Detect which cell encompasses the target text, then output its (x, y) center coordinate. 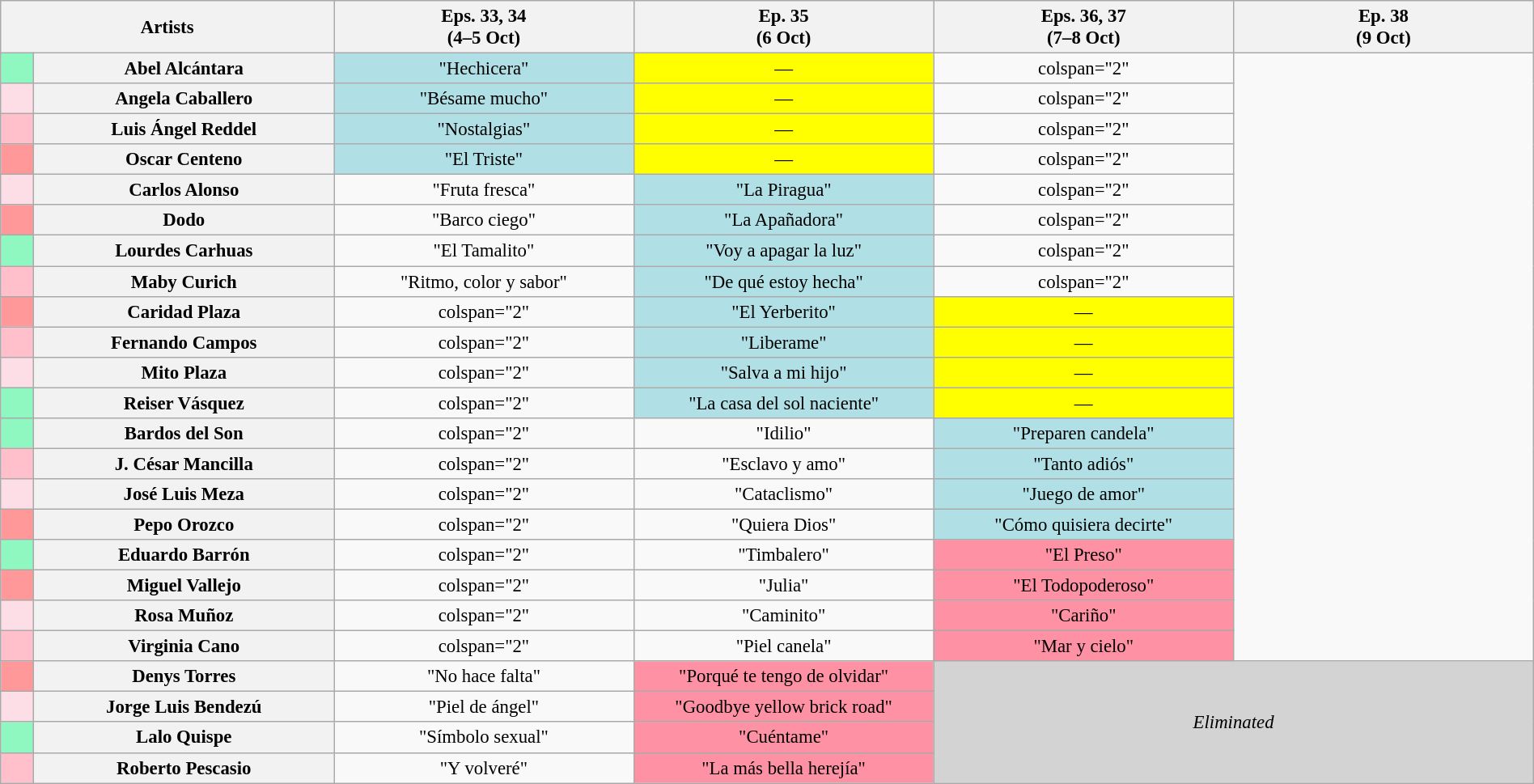
Carlos Alonso (184, 190)
"Símbolo sexual" (484, 738)
J. César Mancilla (184, 464)
"Goodbye yellow brick road" (783, 707)
"Y volveré" (484, 768)
Eduardo Barrón (184, 555)
Miguel Vallejo (184, 586)
"El Todopoderoso" (1084, 586)
Maby Curich (184, 282)
Ep. 38(9 Oct) (1384, 28)
"Cataclismo" (783, 494)
"Piel canela" (783, 646)
"Caminito" (783, 616)
"Voy a apagar la luz" (783, 251)
"Juego de amor" (1084, 494)
Jorge Luis Bendezú (184, 707)
"Fruta fresca" (484, 190)
"De qué estoy hecha" (783, 282)
Lalo Quispe (184, 738)
Oscar Centeno (184, 159)
Bardos del Son (184, 434)
Virginia Cano (184, 646)
"Tanto adiós" (1084, 464)
Denys Torres (184, 676)
Luis Ángel Reddel (184, 129)
"Cariño" (1084, 616)
"Liberame" (783, 342)
"Timbalero" (783, 555)
"El Preso" (1084, 555)
"Bésame mucho" (484, 99)
Eps. 33, 34(4–5 Oct) (484, 28)
"Piel de ángel" (484, 707)
Dodo (184, 221)
Pepo Orozco (184, 524)
Artists (167, 28)
Mito Plaza (184, 372)
Roberto Pescasio (184, 768)
Lourdes Carhuas (184, 251)
"Nostalgias" (484, 129)
Abel Alcántara (184, 69)
"Ritmo, color y sabor" (484, 282)
Ep. 35(6 Oct) (783, 28)
Eliminated (1233, 722)
"La casa del sol naciente" (783, 403)
"Cómo quisiera decirte" (1084, 524)
"El Triste" (484, 159)
"El Yerberito" (783, 311)
Caridad Plaza (184, 311)
Reiser Vásquez (184, 403)
"Porqué te tengo de olvidar" (783, 676)
"El Tamalito" (484, 251)
Eps. 36, 37(7–8 Oct) (1084, 28)
"Barco ciego" (484, 221)
"Esclavo y amo" (783, 464)
José Luis Meza (184, 494)
"Idilio" (783, 434)
"Cuéntame" (783, 738)
"La Piragua" (783, 190)
"Julia" (783, 586)
"No hace falta" (484, 676)
"La más bella herejía" (783, 768)
Rosa Muñoz (184, 616)
"Salva a mi hijo" (783, 372)
"Quiera Dios" (783, 524)
"Mar y cielo" (1084, 646)
Fernando Campos (184, 342)
"Preparen candela" (1084, 434)
"Hechicera" (484, 69)
"La Apañadora" (783, 221)
Angela Caballero (184, 99)
